Capture the cell that displays the provided text and extract its [x, y] central coordinate. 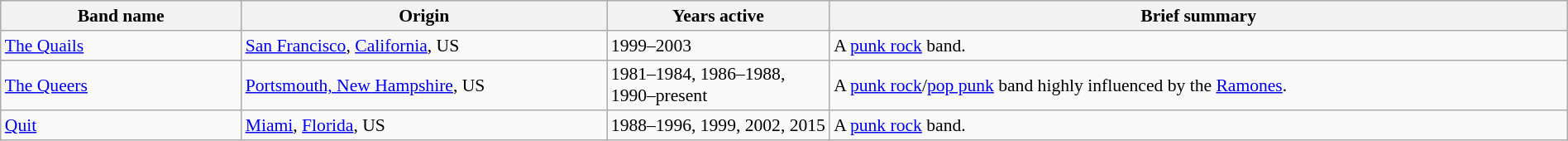
Miami, Florida, US [424, 126]
Quit [121, 126]
Years active [718, 16]
The Queers [121, 85]
1988–1996, 1999, 2002, 2015 [718, 126]
Portsmouth, New Hampshire, US [424, 85]
A punk rock/pop punk band highly influenced by the Ramones. [1198, 85]
1981–1984, 1986–1988, 1990–present [718, 85]
1999–2003 [718, 46]
Origin [424, 16]
Band name [121, 16]
The Quails [121, 46]
San Francisco, California, US [424, 46]
Brief summary [1198, 16]
